Scan for the cell matching the given text and deliver its (x, y) coordinate at center. 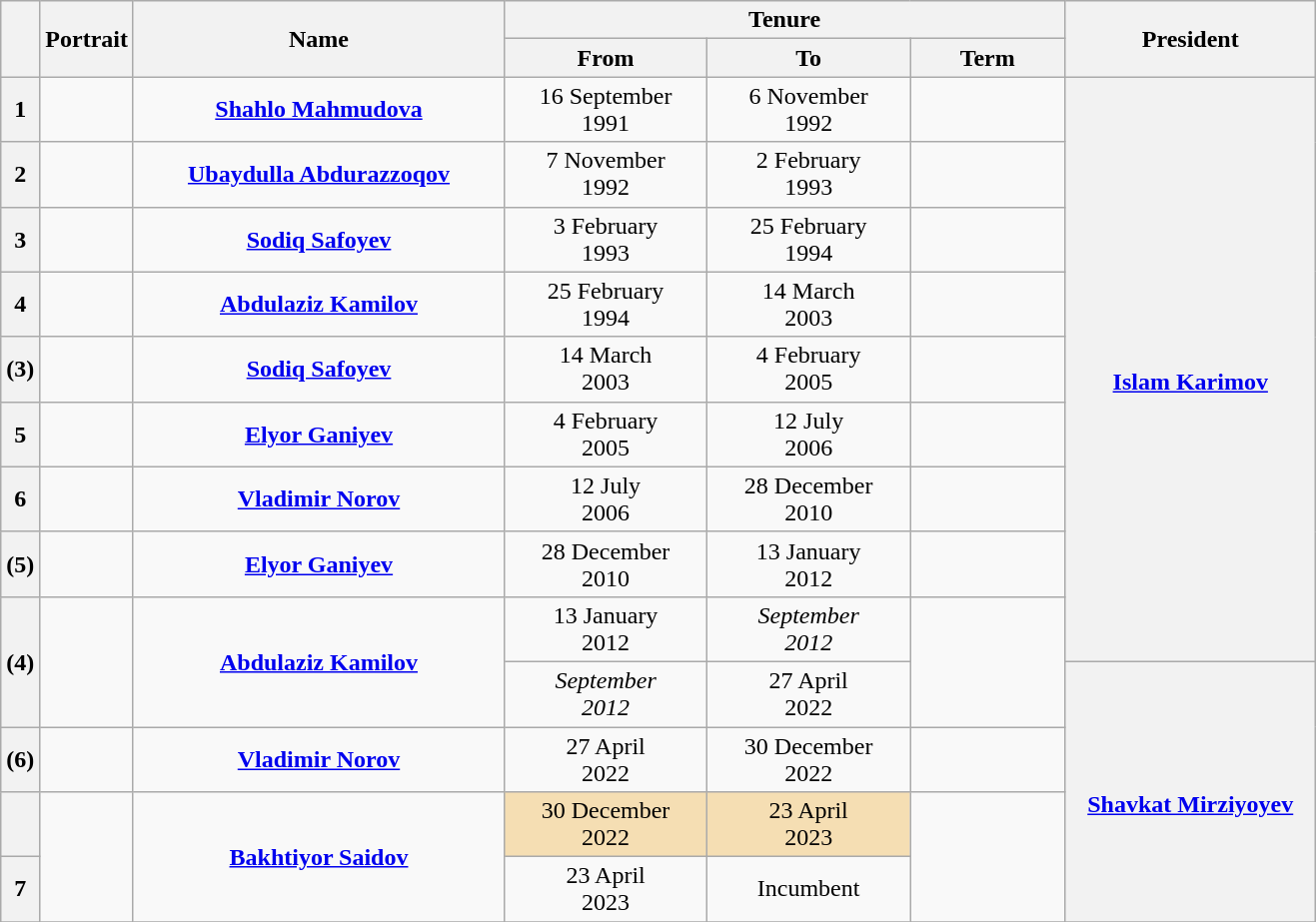
Incumbent (809, 889)
6 (20, 499)
Name (318, 39)
2 February1993 (809, 174)
Shavkat Mirziyoyev (1191, 791)
7 (20, 889)
Ubaydulla Abdurazzoqov (318, 174)
Portrait (87, 39)
(3) (20, 370)
(6) (20, 759)
(5) (20, 563)
Islam Karimov (1191, 370)
President (1191, 39)
Term (987, 58)
Bakhtiyor Saidov (318, 857)
Shahlo Mahmudova (318, 110)
6 November1992 (809, 110)
3 February1993 (606, 240)
1 (20, 110)
7 November1992 (606, 174)
To (809, 58)
2 (20, 174)
3 (20, 240)
(4) (20, 661)
16 September1991 (606, 110)
Tenure (785, 20)
5 (20, 434)
4 (20, 304)
From (606, 58)
